Find where the given text appears and provide that cell's center as (x, y) coordinate. 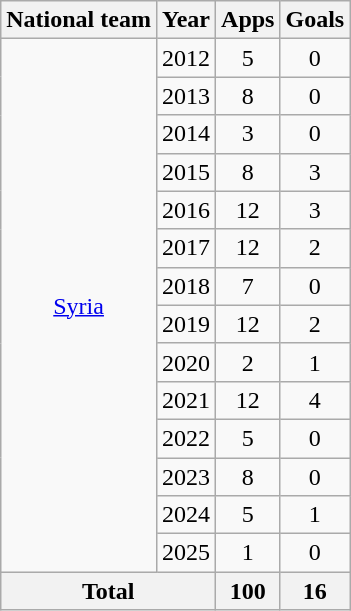
2024 (186, 515)
2021 (186, 400)
7 (248, 286)
Goals (315, 20)
2020 (186, 362)
Apps (248, 20)
2023 (186, 477)
2025 (186, 553)
2018 (186, 286)
2016 (186, 210)
16 (315, 591)
2015 (186, 172)
2022 (186, 438)
2014 (186, 134)
4 (315, 400)
2013 (186, 96)
Year (186, 20)
2019 (186, 324)
National team (79, 20)
Syria (79, 306)
2017 (186, 248)
100 (248, 591)
2012 (186, 58)
Total (108, 591)
